Identify which cell holds the provided text, then report its (x, y) central coordinate. 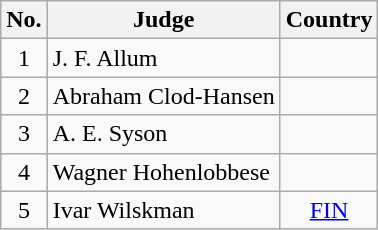
2 (24, 96)
4 (24, 172)
Country (329, 20)
No. (24, 20)
Ivar Wilskman (164, 210)
A. E. Syson (164, 134)
FIN (329, 210)
Judge (164, 20)
5 (24, 210)
Wagner Hohenlobbese (164, 172)
3 (24, 134)
J. F. Allum (164, 58)
Abraham Clod-Hansen (164, 96)
1 (24, 58)
